Return the [x, y] coordinate for the center point of the cell that contains the specified text.  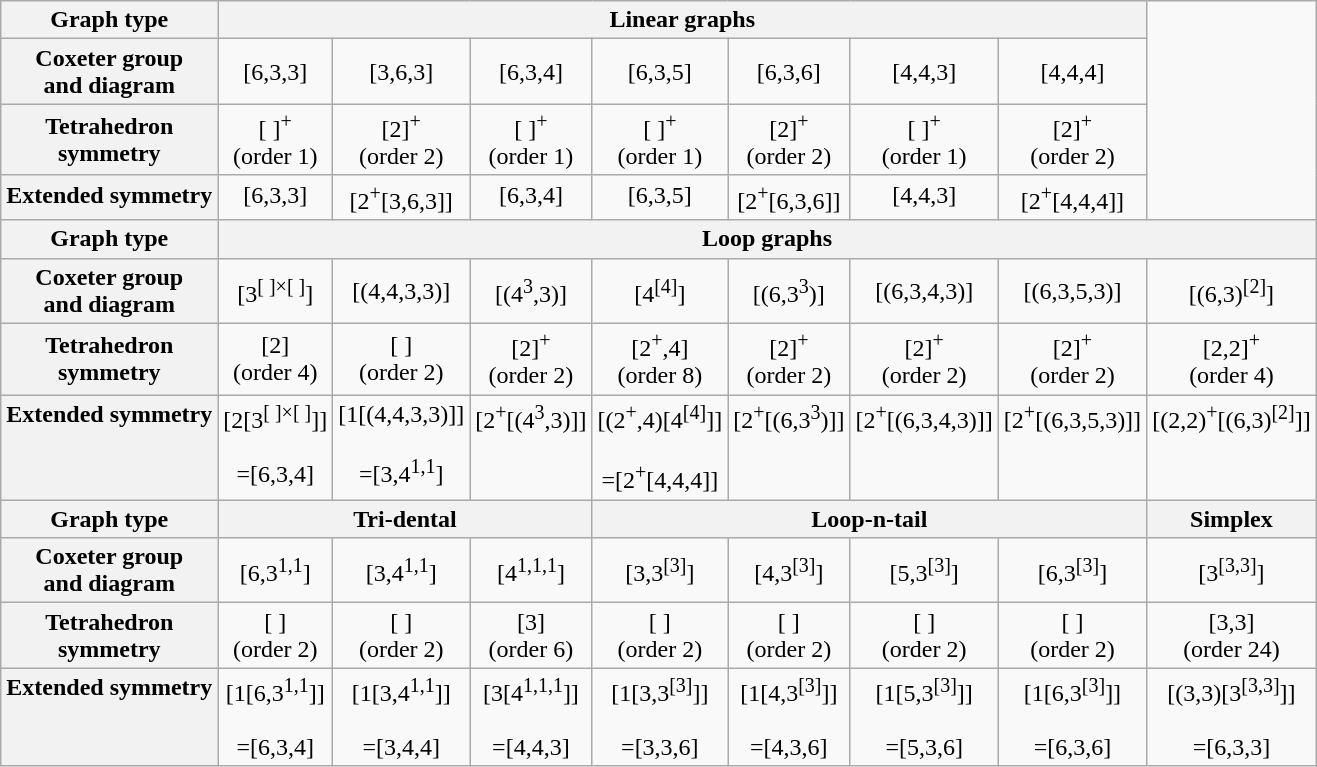
[3,41,1] [402, 570]
Loop-n-tail [870, 519]
[2+[(6,3,5,3)]] [1072, 448]
Tri-dental [405, 519]
[(6,3)[2]] [1232, 290]
[(3,3)[3[3,3]]]=[6,3,3] [1232, 718]
[3](order 6) [531, 636]
[2+[(6,33)]] [789, 448]
[2+[3,6,3]] [402, 198]
Linear graphs [682, 20]
[4,4,4] [1072, 72]
[4,3[3]] [789, 570]
[3,3](order 24) [1232, 636]
[2+[(43,3)]] [531, 448]
Simplex [1232, 519]
[1[6,3[3]]]=[6,3,6] [1072, 718]
[3,6,3] [402, 72]
[4[4]] [660, 290]
[2+[(6,3,4,3)]] [924, 448]
[5,3[3]] [924, 570]
[2,2]+(order 4) [1232, 359]
[(2+,4)[4[4]]]=[2+[4,4,4]] [660, 448]
[6,3,6] [789, 72]
[3,3[3]] [660, 570]
[6,3[3]] [1072, 570]
[41,1,1] [531, 570]
Loop graphs [767, 239]
[1[4,3[3]]]=[4,3,6] [789, 718]
[1[3,41,1]]=[3,4,4] [402, 718]
[(4,4,3,3)] [402, 290]
[2](order 4) [276, 359]
[1[(4,4,3,3)]]=[3,41,1] [402, 448]
[1[3,3[3]]]=[3,3,6] [660, 718]
[2+[4,4,4]] [1072, 198]
[3[41,1,1]]=[4,4,3] [531, 718]
[3[3,3]] [1232, 570]
[1[6,31,1]]=[6,3,4] [276, 718]
[(6,3,4,3)] [924, 290]
[1[5,3[3]]]=[5,3,6] [924, 718]
[(6,3,5,3)] [1072, 290]
[2+[6,3,6]] [789, 198]
[2+,4](order 8) [660, 359]
[3[ ]×[ ]] [276, 290]
[(43,3)] [531, 290]
[6,31,1] [276, 570]
[2[3[ ]×[ ]]]=[6,3,4] [276, 448]
[(2,2)+[(6,3)[2]]] [1232, 448]
[(6,33)] [789, 290]
